Extract the (x, y) coordinate from the center of the cell holding the provided text.  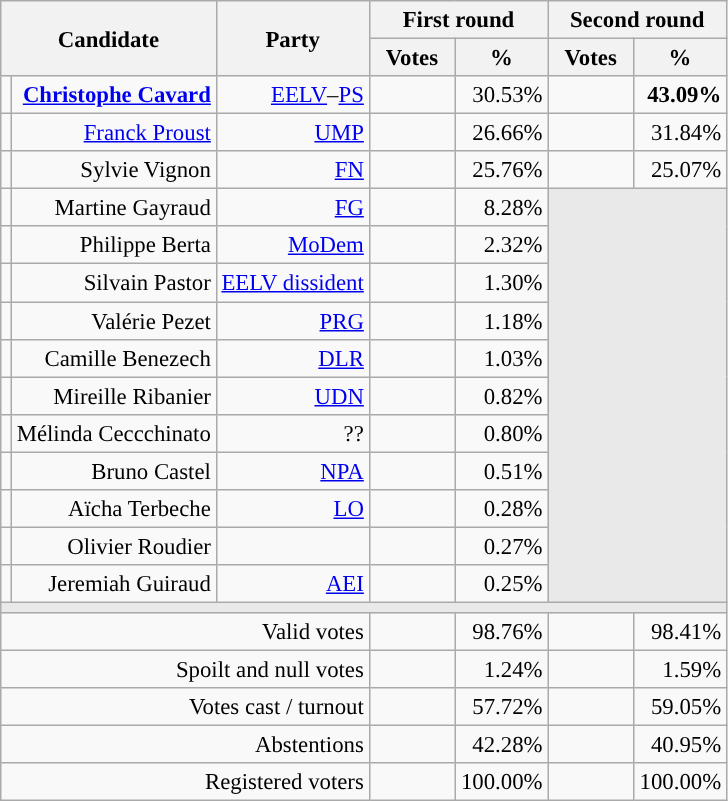
Aïcha Terbeche (114, 509)
Abstentions (185, 745)
Philippe Berta (114, 245)
98.76% (502, 632)
MoDem (292, 245)
PRG (292, 321)
LO (292, 509)
57.72% (502, 707)
0.25% (502, 584)
UMP (292, 133)
AEI (292, 584)
2.32% (502, 245)
40.95% (680, 745)
1.24% (502, 670)
Registered voters (185, 782)
25.07% (680, 170)
Mireille Ribanier (114, 396)
Camille Benezech (114, 358)
Second round (638, 20)
NPA (292, 471)
8.28% (502, 208)
1.03% (502, 358)
Franck Proust (114, 133)
EELV–PS (292, 95)
Party (292, 38)
25.76% (502, 170)
1.30% (502, 283)
Bruno Castel (114, 471)
26.66% (502, 133)
0.27% (502, 546)
First round (458, 20)
EELV dissident (292, 283)
Valid votes (185, 632)
FG (292, 208)
Sylvie Vignon (114, 170)
0.80% (502, 433)
42.28% (502, 745)
Silvain Pastor (114, 283)
FN (292, 170)
31.84% (680, 133)
1.18% (502, 321)
43.09% (680, 95)
30.53% (502, 95)
0.51% (502, 471)
Olivier Roudier (114, 546)
?? (292, 433)
Christophe Cavard (114, 95)
98.41% (680, 632)
Votes cast / turnout (185, 707)
DLR (292, 358)
0.28% (502, 509)
1.59% (680, 670)
Valérie Pezet (114, 321)
59.05% (680, 707)
Candidate (108, 38)
Mélinda Ceccchinato (114, 433)
Martine Gayraud (114, 208)
Spoilt and null votes (185, 670)
0.82% (502, 396)
UDN (292, 396)
Jeremiah Guiraud (114, 584)
